Return (X, Y) of the center of cell containing provided text 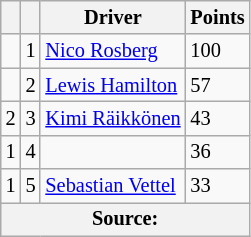
100 (217, 51)
Points (217, 17)
3 (31, 118)
Kimi Räikkönen (112, 118)
Nico Rosberg (112, 51)
33 (217, 186)
36 (217, 152)
Lewis Hamilton (112, 85)
5 (31, 186)
4 (31, 152)
Sebastian Vettel (112, 186)
43 (217, 118)
Driver (112, 17)
57 (217, 85)
Source: (126, 219)
